Scan for the cell matching the given text and deliver its [x, y] coordinate at center. 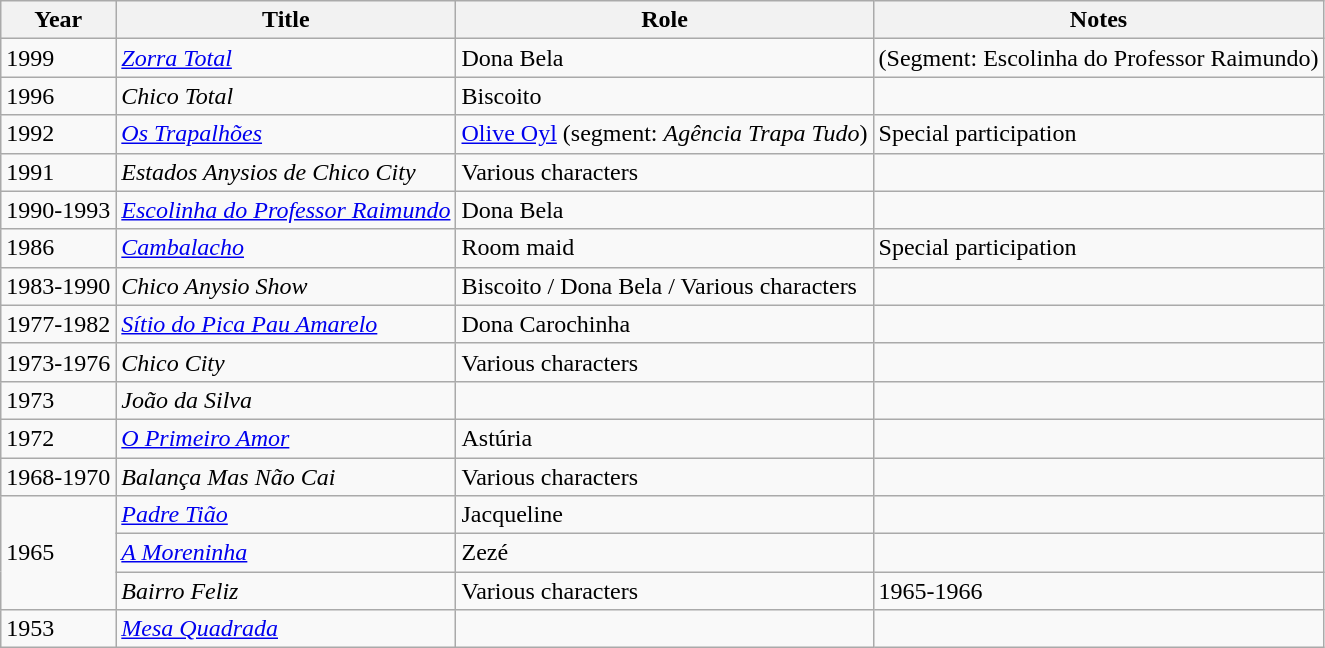
Biscoito / Dona Bela / Various characters [664, 286]
Balança Mas Não Cai [286, 477]
Zorra Total [286, 58]
1965 [58, 553]
Olive Oyl (segment: Agência Trapa Tudo) [664, 134]
Padre Tião [286, 515]
Year [58, 20]
Chico Anysio Show [286, 286]
1953 [58, 629]
Zezé [664, 553]
1986 [58, 248]
1973-1976 [58, 362]
1990-1993 [58, 210]
1965-1966 [1098, 591]
Astúria [664, 438]
O Primeiro Amor [286, 438]
Dona Carochinha [664, 324]
Os Trapalhões [286, 134]
1977-1982 [58, 324]
Jacqueline [664, 515]
1972 [58, 438]
Chico City [286, 362]
Role [664, 20]
(Segment: Escolinha do Professor Raimundo) [1098, 58]
A Moreninha [286, 553]
1999 [58, 58]
Cambalacho [286, 248]
Notes [1098, 20]
1983-1990 [58, 286]
Escolinha do Professor Raimundo [286, 210]
1968-1970 [58, 477]
João da Silva [286, 400]
Estados Anysios de Chico City [286, 172]
1996 [58, 96]
Biscoito [664, 96]
Bairro Feliz [286, 591]
1973 [58, 400]
Sítio do Pica Pau Amarelo [286, 324]
Mesa Quadrada [286, 629]
1992 [58, 134]
Chico Total [286, 96]
1991 [58, 172]
Room maid [664, 248]
Title [286, 20]
